Detect which cell encompasses the target text, then output its [X, Y] center coordinate. 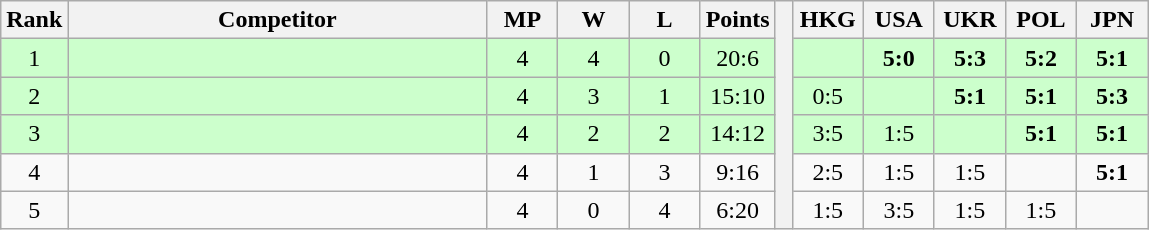
MP [522, 20]
20:6 [738, 58]
HKG [828, 20]
5:2 [1040, 58]
5:0 [898, 58]
15:10 [738, 96]
UKR [970, 20]
5 [34, 210]
POL [1040, 20]
JPN [1112, 20]
L [664, 20]
Rank [34, 20]
14:12 [738, 134]
0:5 [828, 96]
Competitor [278, 20]
Points [738, 20]
6:20 [738, 210]
2:5 [828, 172]
9:16 [738, 172]
W [594, 20]
USA [898, 20]
